Extract the [X, Y] coordinate from the center of the cell holding the provided text.  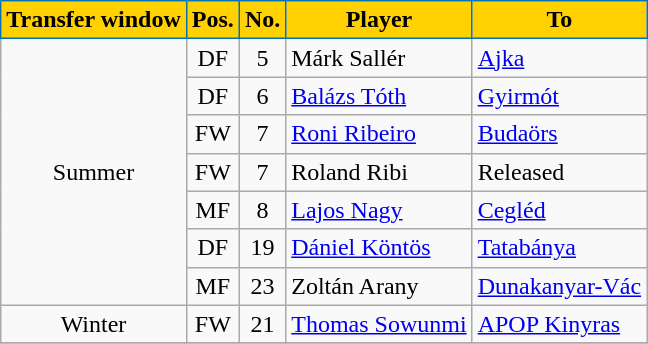
Dániel Köntös [379, 248]
Thomas Sowunmi [379, 324]
Dunakanyar-Vác [559, 286]
8 [262, 210]
Gyirmót [559, 96]
Released [559, 172]
Cegléd [559, 210]
Márk Sallér [379, 58]
Transfer window [94, 20]
Summer [94, 172]
Winter [94, 324]
5 [262, 58]
Roni Ribeiro [379, 134]
Player [379, 20]
19 [262, 248]
23 [262, 286]
Pos. [212, 20]
Budaörs [559, 134]
Ajka [559, 58]
Tatabánya [559, 248]
6 [262, 96]
21 [262, 324]
Balázs Tóth [379, 96]
To [559, 20]
APOP Kinyras [559, 324]
Zoltán Arany [379, 286]
No. [262, 20]
Roland Ribi [379, 172]
Lajos Nagy [379, 210]
